From the cell containing the given text, extract its center point as [X, Y] coordinate. 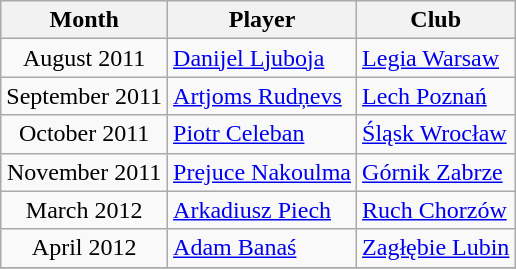
Piotr Celeban [262, 134]
Month [84, 20]
Zagłębie Lubin [436, 248]
Legia Warsaw [436, 58]
November 2011 [84, 172]
Górnik Zabrze [436, 172]
Arkadiusz Piech [262, 210]
Prejuce Nakoulma [262, 172]
October 2011 [84, 134]
March 2012 [84, 210]
September 2011 [84, 96]
Adam Banaś [262, 248]
August 2011 [84, 58]
April 2012 [84, 248]
Ruch Chorzów [436, 210]
Club [436, 20]
Śląsk Wrocław [436, 134]
Lech Poznań [436, 96]
Player [262, 20]
Artjoms Rudņevs [262, 96]
Danijel Ljuboja [262, 58]
